Extract the [x, y] coordinate from the center of the cell holding the provided text.  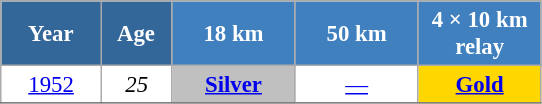
50 km [356, 34]
Silver [234, 85]
Age [136, 34]
1952 [52, 85]
25 [136, 85]
18 km [234, 34]
— [356, 85]
4 × 10 km relay [480, 34]
Year [52, 34]
Gold [480, 85]
